For the text-containing cell, return its midpoint in [X, Y] coordinate format. 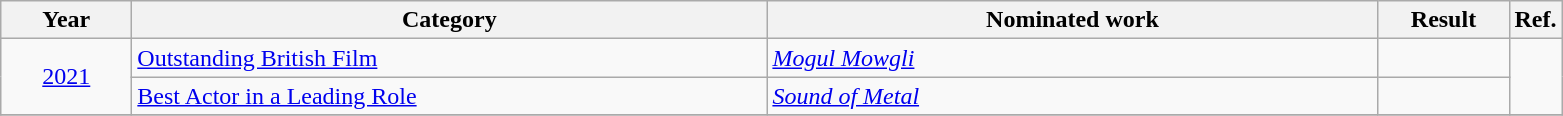
Ref. [1536, 20]
Outstanding British Film [450, 58]
Best Actor in a Leading Role [450, 96]
2021 [66, 77]
Result [1444, 20]
Category [450, 20]
Mogul Mowgli [1072, 58]
Nominated work [1072, 20]
Sound of Metal [1072, 96]
Year [66, 20]
